Pinpoint the cell where the given text exists, returning its [x, y] midpoint coordinate. 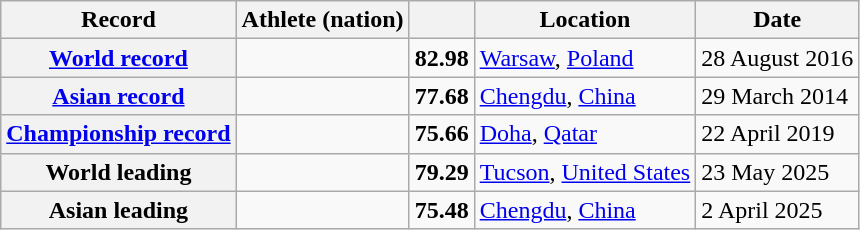
Asian leading [118, 210]
Doha, Qatar [585, 134]
Tucson, United States [585, 172]
23 May 2025 [778, 172]
77.68 [442, 96]
75.66 [442, 134]
Athlete (nation) [322, 20]
82.98 [442, 58]
75.48 [442, 210]
28 August 2016 [778, 58]
Record [118, 20]
Championship record [118, 134]
World leading [118, 172]
Asian record [118, 96]
79.29 [442, 172]
Warsaw, Poland [585, 58]
Date [778, 20]
World record [118, 58]
29 March 2014 [778, 96]
22 April 2019 [778, 134]
Location [585, 20]
2 April 2025 [778, 210]
